Return the (x, y) coordinate for the center point of the cell that contains the specified text.  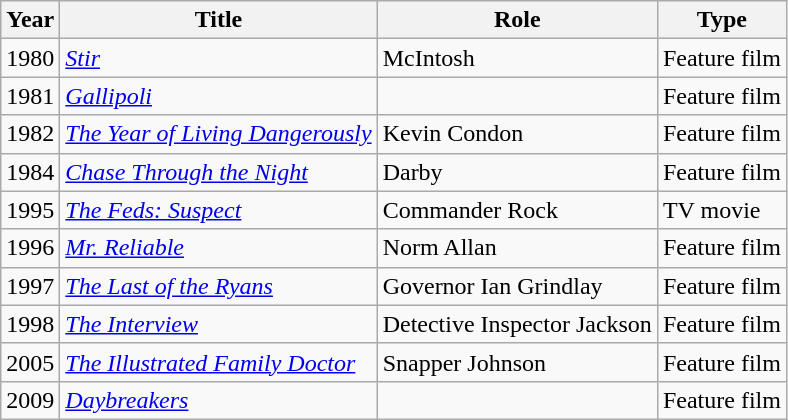
Title (218, 20)
The Year of Living Dangerously (218, 134)
Detective Inspector Jackson (517, 324)
Year (30, 20)
1981 (30, 96)
1995 (30, 210)
Gallipoli (218, 96)
1984 (30, 172)
1980 (30, 58)
Governor Ian Grindlay (517, 286)
Role (517, 20)
1982 (30, 134)
Mr. Reliable (218, 248)
The Interview (218, 324)
The Illustrated Family Doctor (218, 362)
Darby (517, 172)
TV movie (722, 210)
1997 (30, 286)
1998 (30, 324)
The Feds: Suspect (218, 210)
Kevin Condon (517, 134)
Norm Allan (517, 248)
Stir (218, 58)
Daybreakers (218, 400)
2005 (30, 362)
Commander Rock (517, 210)
Type (722, 20)
Snapper Johnson (517, 362)
The Last of the Ryans (218, 286)
McIntosh (517, 58)
2009 (30, 400)
Chase Through the Night (218, 172)
1996 (30, 248)
